Identify which cell holds the provided text, then report its (x, y) central coordinate. 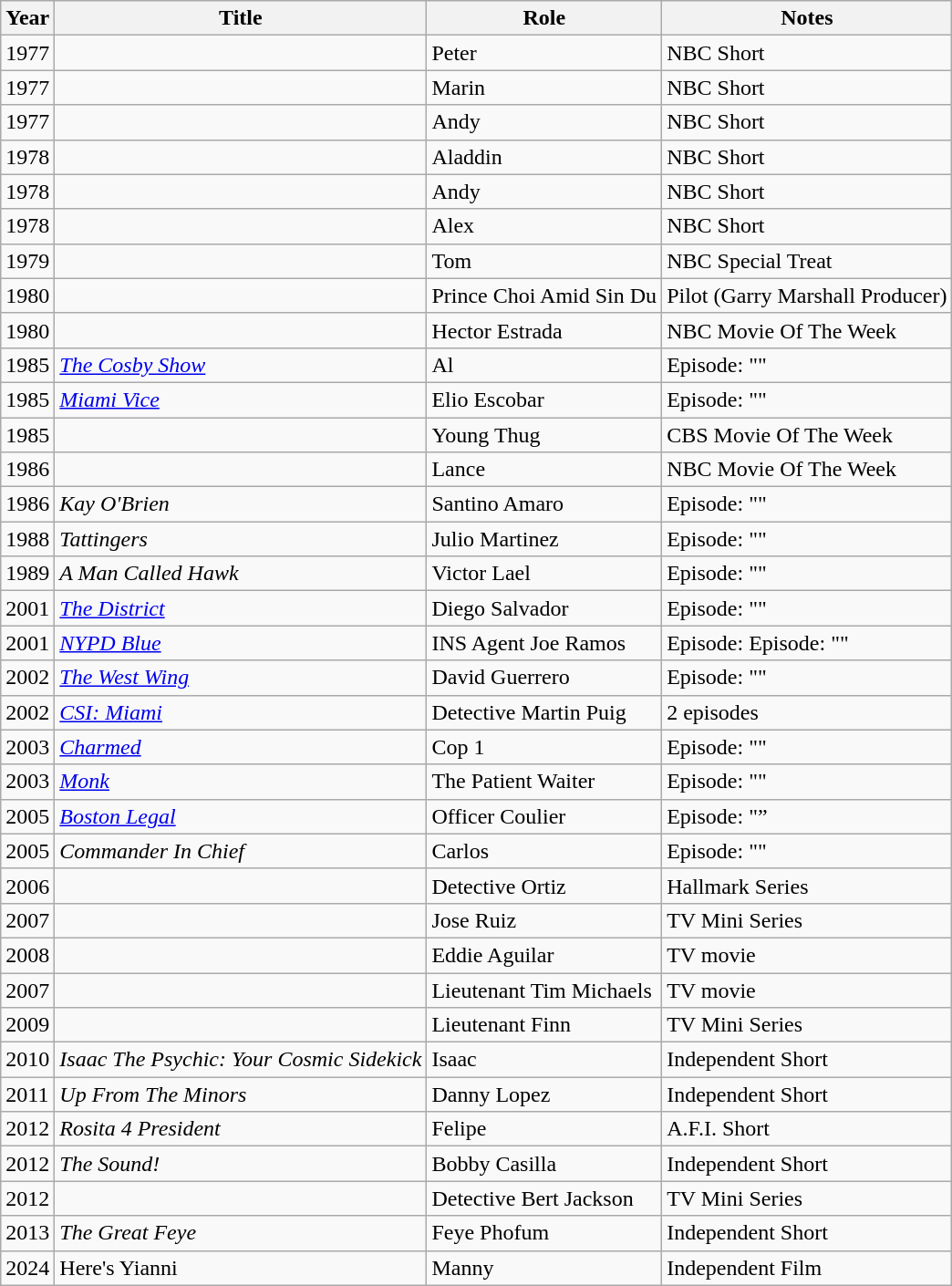
David Guerrero (544, 678)
Eddie Aguilar (544, 955)
Lieutenant Tim Michaels (544, 990)
Alex (544, 226)
Peter (544, 53)
Episode: "” (807, 816)
Title (241, 18)
Victor Lael (544, 574)
1979 (27, 261)
Isaac The Psychic: Your Cosmic Sidekick (241, 1060)
Pilot (Garry Marshall Producer) (807, 296)
Kay O'Brien (241, 504)
Hector Estrada (544, 330)
NYPD Blue (241, 643)
Al (544, 365)
The District (241, 608)
Lance (544, 470)
Boston Legal (241, 816)
1988 (27, 539)
Marin (544, 88)
Officer Coulier (544, 816)
Prince Choi Amid Sin Du (544, 296)
Bobby Casilla (544, 1164)
Notes (807, 18)
Julio Martinez (544, 539)
INS Agent Joe Ramos (544, 643)
The Cosby Show (241, 365)
Tattingers (241, 539)
CBS Movie Of The Week (807, 435)
The Sound! (241, 1164)
Tom (544, 261)
2009 (27, 1025)
A.F.I. Short (807, 1129)
Manny (544, 1268)
Monk (241, 782)
Santino Amaro (544, 504)
2010 (27, 1060)
Hallmark Series (807, 886)
The West Wing (241, 678)
Independent Film (807, 1268)
Year (27, 18)
Up From The Minors (241, 1094)
Jose Ruiz (544, 920)
Elio Escobar (544, 399)
Detective Ortiz (544, 886)
Here's Yianni (241, 1268)
1989 (27, 574)
Role (544, 18)
Carlos (544, 851)
2013 (27, 1233)
Danny Lopez (544, 1094)
Diego Salvador (544, 608)
Lieutenant Finn (544, 1025)
2011 (27, 1094)
Detective Bert Jackson (544, 1198)
NBC Special Treat (807, 261)
Feye Phofum (544, 1233)
Young Thug (544, 435)
The Patient Waiter (544, 782)
CSI: Miami (241, 712)
2 episodes (807, 712)
Commander In Chief (241, 851)
2024 (27, 1268)
2006 (27, 886)
Aladdin (544, 157)
A Man Called Hawk (241, 574)
Isaac (544, 1060)
Detective Martin Puig (544, 712)
Cop 1 (544, 747)
The Great Feye (241, 1233)
Felipe (544, 1129)
Charmed (241, 747)
Rosita 4 President (241, 1129)
Episode: Episode: "" (807, 643)
Miami Vice (241, 399)
2008 (27, 955)
